Output the [x, y] coordinate of the center of the cell containing the given text.  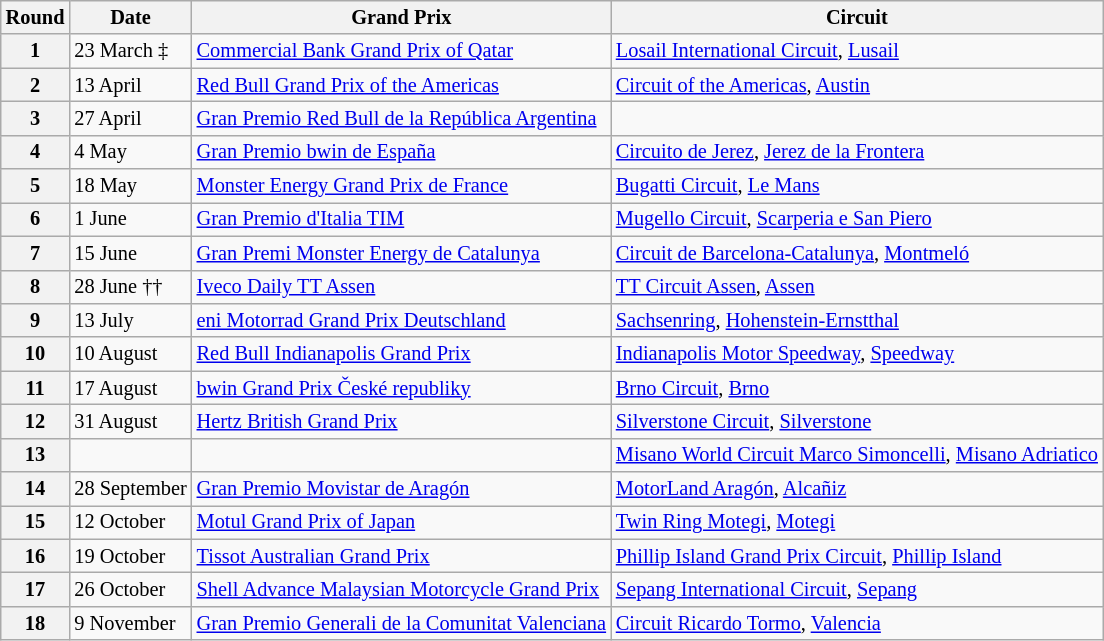
13 April [130, 85]
11 [36, 388]
27 April [130, 118]
4 [36, 152]
Monster Energy Grand Prix de France [402, 186]
Gran Premio Red Bull de la República Argentina [402, 118]
26 October [130, 589]
2 [36, 85]
MotorLand Aragón, Alcañiz [857, 489]
5 [36, 186]
12 October [130, 522]
Twin Ring Motegi, Motegi [857, 522]
Red Bull Indianapolis Grand Prix [402, 354]
Circuito de Jerez, Jerez de la Frontera [857, 152]
28 June †† [130, 287]
Silverstone Circuit, Silverstone [857, 421]
13 July [130, 320]
Misano World Circuit Marco Simoncelli, Misano Adriatico [857, 455]
Gran Premio Generali de la Comunitat Valenciana [402, 623]
Iveco Daily TT Assen [402, 287]
31 August [130, 421]
9 [36, 320]
Circuit de Barcelona-Catalunya, Montmeló [857, 253]
Bugatti Circuit, Le Mans [857, 186]
Shell Advance Malaysian Motorcycle Grand Prix [402, 589]
eni Motorrad Grand Prix Deutschland [402, 320]
18 May [130, 186]
23 March ‡ [130, 51]
Motul Grand Prix of Japan [402, 522]
Circuit Ricardo Tormo, Valencia [857, 623]
6 [36, 219]
19 October [130, 556]
Grand Prix [402, 17]
Commercial Bank Grand Prix of Qatar [402, 51]
Date [130, 17]
12 [36, 421]
Gran Premi Monster Energy de Catalunya [402, 253]
10 August [130, 354]
9 November [130, 623]
1 [36, 51]
Circuit of the Americas, Austin [857, 85]
Round [36, 17]
28 September [130, 489]
Gran Premio bwin de España [402, 152]
bwin Grand Prix České republiky [402, 388]
Phillip Island Grand Prix Circuit, Phillip Island [857, 556]
7 [36, 253]
1 June [130, 219]
Gran Premio Movistar de Aragón [402, 489]
TT Circuit Assen, Assen [857, 287]
16 [36, 556]
Tissot Australian Grand Prix [402, 556]
Circuit [857, 17]
Sepang International Circuit, Sepang [857, 589]
Losail International Circuit, Lusail [857, 51]
15 [36, 522]
Mugello Circuit, Scarperia e San Piero [857, 219]
14 [36, 489]
17 August [130, 388]
10 [36, 354]
15 June [130, 253]
Red Bull Grand Prix of the Americas [402, 85]
4 May [130, 152]
Sachsenring, Hohenstein-Ernstthal [857, 320]
8 [36, 287]
Indianapolis Motor Speedway, Speedway [857, 354]
3 [36, 118]
13 [36, 455]
Brno Circuit, Brno [857, 388]
Gran Premio d'Italia TIM [402, 219]
18 [36, 623]
17 [36, 589]
Hertz British Grand Prix [402, 421]
